Pinpoint the cell where the given text exists, returning its [X, Y] midpoint coordinate. 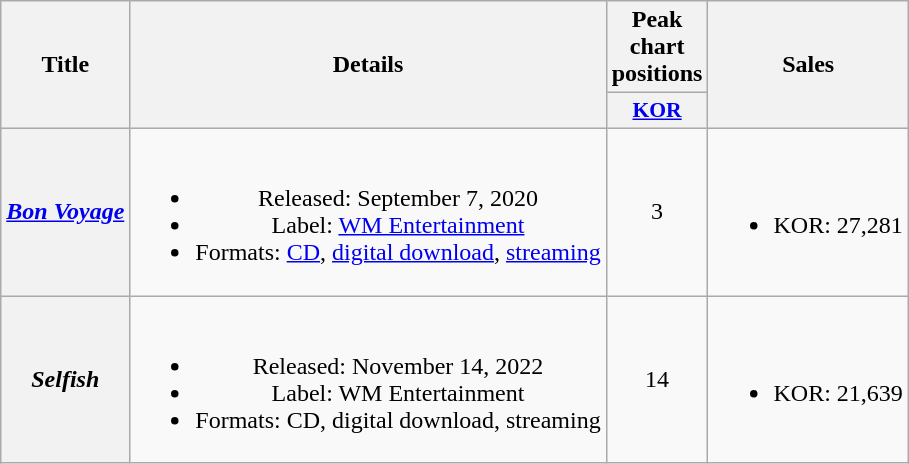
14 [657, 380]
KOR: 21,639 [808, 380]
Peak chart positions [657, 47]
KOR [657, 111]
Sales [808, 65]
Bon Voyage [66, 212]
Selfish [66, 380]
Released: September 7, 2020Label: WM EntertainmentFormats: CD, digital download, streaming [368, 212]
KOR: 27,281 [808, 212]
Released: November 14, 2022Label: WM EntertainmentFormats: CD, digital download, streaming [368, 380]
Title [66, 65]
Details [368, 65]
3 [657, 212]
